Return (X, Y) of the center of cell containing provided text 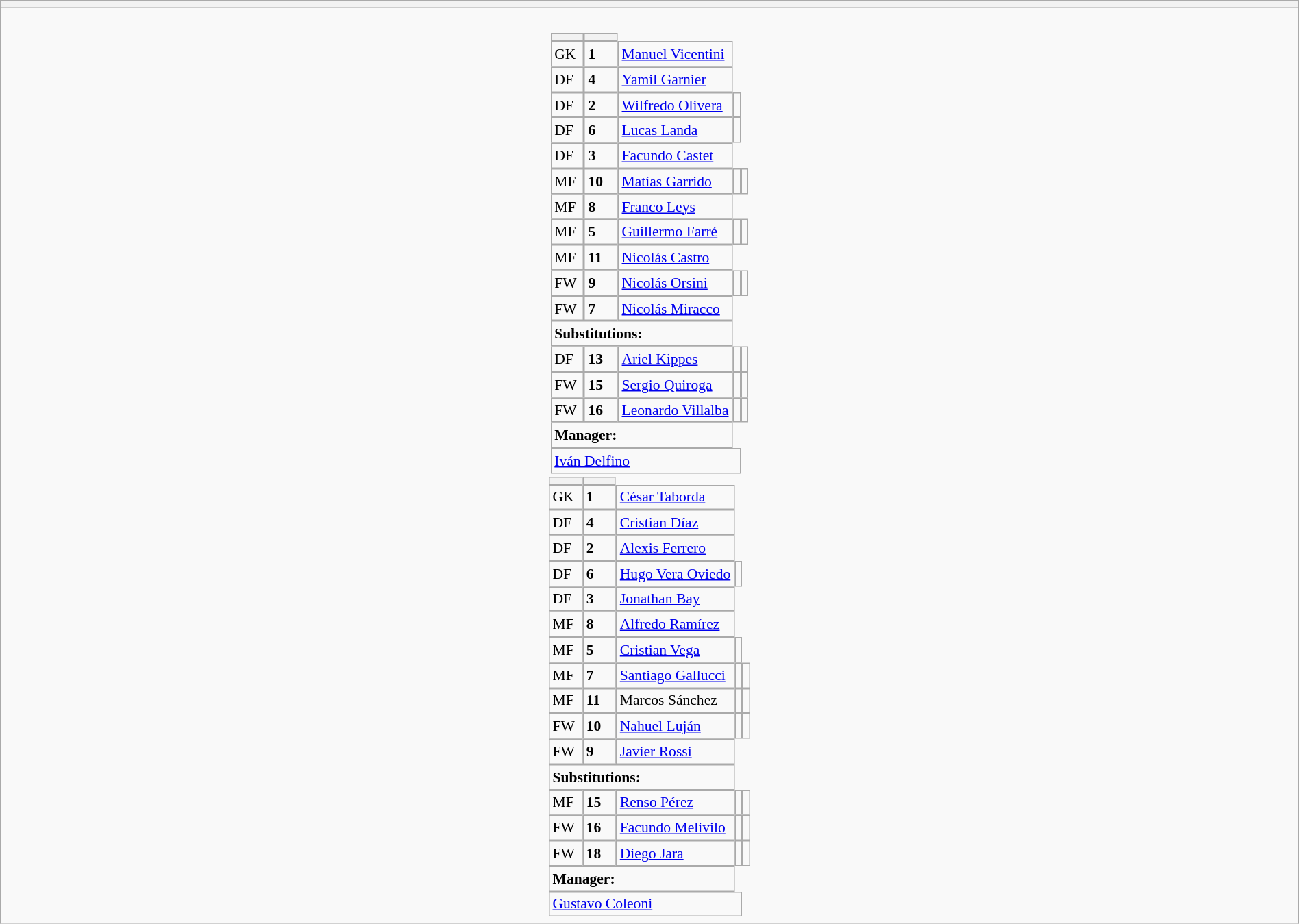
Nicolás Castro (676, 258)
Cristian Vega (676, 649)
Guillermo Farré (676, 232)
César Taborda (676, 497)
Manuel Vicentini (676, 53)
Matías Garrido (676, 181)
Ariel Kippes (676, 359)
Facundo Melivilo (676, 827)
Franco Leys (676, 207)
Wilfredo Olivera (676, 105)
Iván Delfino (645, 460)
Gustavo Coleoni (645, 904)
Javier Rossi (676, 752)
Facundo Castet (676, 156)
Cristian Díaz (676, 522)
13 (602, 359)
Hugo Vera Oviedo (676, 574)
Nicolás Orsini (676, 282)
Jonathan Bay (676, 599)
Marcos Sánchez (676, 700)
Renso Pérez (676, 803)
Sergio Quiroga (676, 385)
Diego Jara (676, 853)
Leonardo Villalba (676, 410)
Nicolás Miracco (676, 308)
Santiago Gallucci (676, 675)
18 (599, 853)
Alexis Ferrero (676, 548)
Nahuel Luján (676, 726)
Alfredo Ramírez (676, 625)
Lucas Landa (676, 130)
Yamil Garnier (676, 79)
